Detect which cell encompasses the target text, then output its (X, Y) center coordinate. 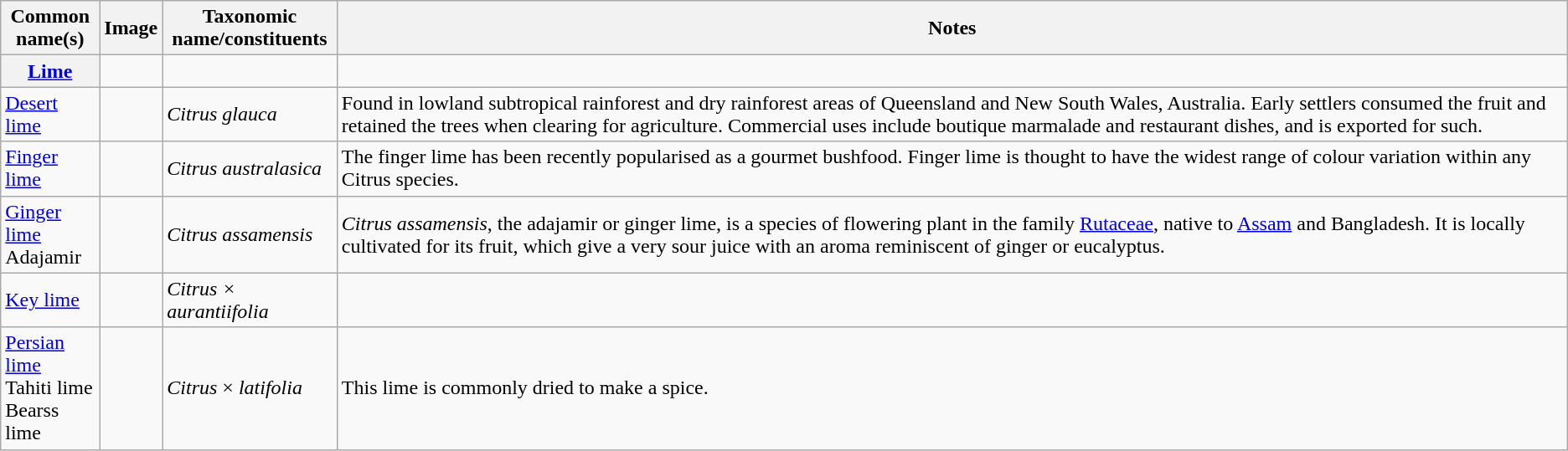
Citrus glauca (250, 114)
Persian limeTahiti limeBearss lime (50, 388)
Desert lime (50, 114)
Key lime (50, 300)
Commonname(s) (50, 28)
Citrus × aurantiifolia (250, 300)
This lime is commonly dried to make a spice. (952, 388)
Notes (952, 28)
Taxonomicname/constituents (250, 28)
Ginger limeAdajamir (50, 234)
Finger lime (50, 169)
Image (131, 28)
Citrus × latifolia (250, 388)
Citrus australasica (250, 169)
Lime (50, 71)
Citrus assamensis (250, 234)
